Detect which cell encompasses the target text, then output its [x, y] center coordinate. 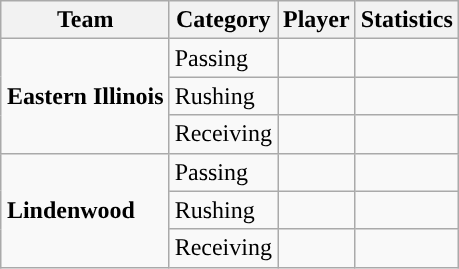
Team [85, 20]
Category [223, 20]
Lindenwood [85, 210]
Statistics [406, 20]
Player [317, 20]
Eastern Illinois [85, 96]
